Locate the cell with the specified text and output its [x, y] center coordinate. 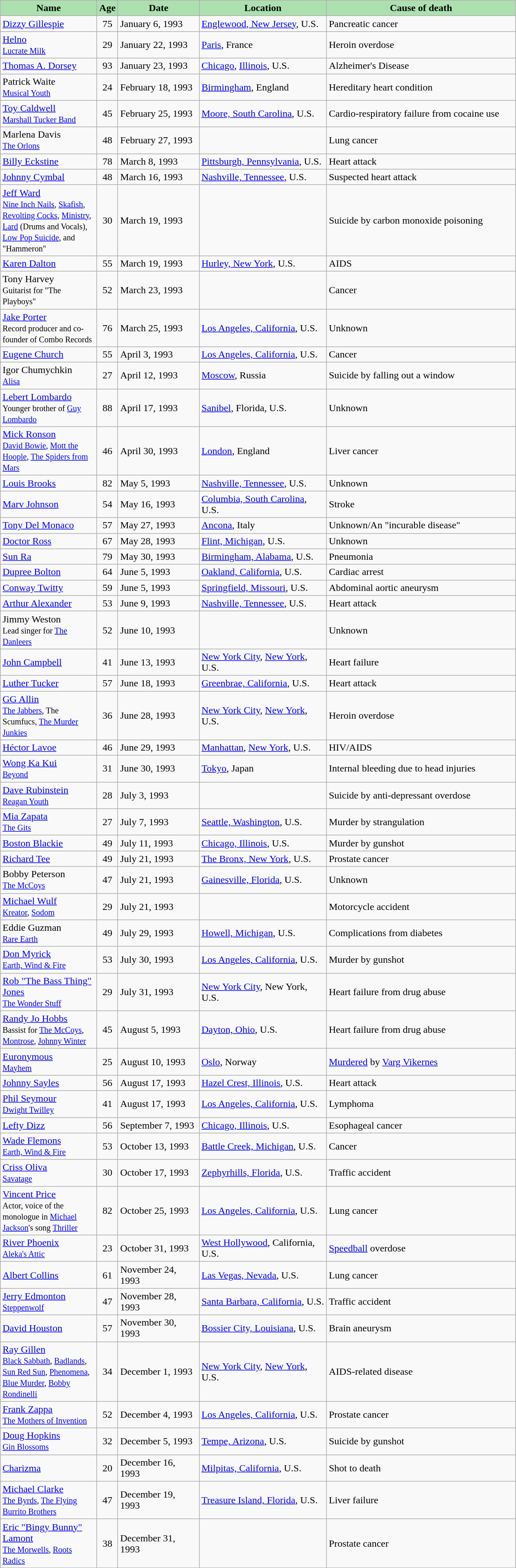
Location [263, 8]
June 18, 1993 [159, 683]
March 25, 1993 [159, 328]
Doug Hopkins Gin Blossoms [49, 1441]
Cardiac arrest [421, 572]
Lebert Lombardo Younger brother of Guy Lombardo [49, 408]
Marlena Davis The Orlons [49, 140]
Sun Ra [49, 557]
Bobby Peterson The McCoys [49, 880]
Dupree Bolton [49, 572]
Conway Twitty [49, 588]
34 [107, 1371]
Springfield, Missouri, U.S. [263, 588]
Shot to death [421, 1468]
Howell, Michigan, U.S. [263, 933]
64 [107, 572]
23 [107, 1248]
January 22, 1993 [159, 45]
March 8, 1993 [159, 161]
May 30, 1993 [159, 557]
July 11, 1993 [159, 843]
John Campbell [49, 662]
93 [107, 66]
Toy Caldwell Marshall Tucker Band [49, 114]
Seattle, Washington, U.S. [263, 822]
Dizzy Gillespie [49, 24]
Tempe, Arizona, U.S. [263, 1441]
March 16, 1993 [159, 177]
Tony Del Monaco [49, 525]
Vincent Price Actor, voice of the monologue in Michael Jackson's song Thriller [49, 1211]
Battle Creek, Michigan, U.S. [263, 1147]
February 27, 1993 [159, 140]
Murdered by Varg Vikernes [421, 1061]
June 29, 1993 [159, 748]
September 7, 1993 [159, 1125]
Jake Porter Record producer and co-founder of Combo Records [49, 328]
Alzheimer's Disease [421, 66]
24 [107, 87]
Marv Johnson [49, 505]
Wong Ka Kui Beyond [49, 769]
Gainesville, Florida, U.S. [263, 880]
December 19, 1993 [159, 1500]
Heart failure [421, 662]
79 [107, 557]
Esophageal cancer [421, 1125]
28 [107, 795]
July 31, 1993 [159, 992]
April 17, 1993 [159, 408]
Milpitas, California, U.S. [263, 1468]
October 17, 1993 [159, 1173]
August 5, 1993 [159, 1029]
London, England [263, 451]
Moscow, Russia [263, 376]
Treasure Island, Florida, U.S. [263, 1500]
38 [107, 1543]
Brain aneurysm [421, 1328]
Liver cancer [421, 451]
Santa Barbara, California, U.S. [263, 1301]
GG Allin The Jabbers, The Scumfucs, The Murder Junkies [49, 716]
Billy Eckstine [49, 161]
Rob "The Bass Thing" Jones The Wonder Stuff [49, 992]
Complications from diabetes [421, 933]
July 3, 1993 [159, 795]
West Hollywood, California, U.S. [263, 1248]
Bossier City, Louisiana, U.S. [263, 1328]
River Phoenix Aleka's Attic [49, 1248]
December 4, 1993 [159, 1414]
June 30, 1993 [159, 769]
HIV/AIDS [421, 748]
Suicide by falling out a window [421, 376]
Suicide by carbon monoxide poisoning [421, 220]
April 30, 1993 [159, 451]
76 [107, 328]
Frank Zappa The Mothers of Invention [49, 1414]
February 18, 1993 [159, 87]
Suicide by anti-depressant overdose [421, 795]
Patrick Waite Musical Youth [49, 87]
March 23, 1993 [159, 290]
Liver failure [421, 1500]
Albert Collins [49, 1275]
Don Myrick Earth, Wind & Fire [49, 960]
April 3, 1993 [159, 355]
Karen Dalton [49, 263]
Charizma [49, 1468]
Randy Jo Hobbs Bassist for The McCoys, Montrose, Johnny Winter [49, 1029]
David Houston [49, 1328]
Ancona, Italy [263, 525]
January 6, 1993 [159, 24]
Stroke [421, 505]
20 [107, 1468]
78 [107, 161]
AIDS-related disease [421, 1371]
Pneumonia [421, 557]
61 [107, 1275]
Pittsburgh, Pennsylvania, U.S. [263, 161]
Louis Brooks [49, 483]
December 5, 1993 [159, 1441]
April 12, 1993 [159, 376]
Jerry Edmonton Steppenwolf [49, 1301]
May 16, 1993 [159, 505]
Igor Chumychkin Alisa [49, 376]
July 29, 1993 [159, 933]
December 16, 1993 [159, 1468]
May 28, 1993 [159, 541]
Internal bleeding due to head injuries [421, 769]
June 9, 1993 [159, 603]
Michael Clarke The Byrds, The Flying Burrito Brothers [49, 1500]
Oslo, Norway [263, 1061]
Englewood, New Jersey, U.S. [263, 24]
November 28, 1993 [159, 1301]
Tony Harvey Guitarist for "The Playboys" [49, 290]
Thomas A. Dorsey [49, 66]
Eugene Church [49, 355]
Manhattan, New York, U.S. [263, 748]
Luther Tucker [49, 683]
January 23, 1993 [159, 66]
Las Vegas, Nevada, U.S. [263, 1275]
67 [107, 541]
Richard Tee [49, 859]
Tokyo, Japan [263, 769]
October 25, 1993 [159, 1211]
Hazel Crest, Illinois, U.S. [263, 1083]
Sanibel, Florida, U.S. [263, 408]
Dave Rubinstein Reagan Youth [49, 795]
75 [107, 24]
Lefty Dizz [49, 1125]
Zephyrhills, Florida, U.S. [263, 1173]
June 10, 1993 [159, 630]
Mia Zapata The Gits [49, 822]
25 [107, 1061]
Eddie Guzman Rare Earth [49, 933]
Unknown/An "incurable disease" [421, 525]
36 [107, 716]
Abdominal aortic aneurysm [421, 588]
Michael Wulf Kreator, Sodom [49, 907]
Jimmy Weston Lead singer for The Danleers [49, 630]
Moore, South Carolina, U.S. [263, 114]
AIDS [421, 263]
88 [107, 408]
The Bronx, New York, U.S. [263, 859]
Paris, France [263, 45]
Hereditary heart condition [421, 87]
June 28, 1993 [159, 716]
31 [107, 769]
Criss Oliva Savatage [49, 1173]
Motorcycle accident [421, 907]
Lymphoma [421, 1104]
Murder by strangulation [421, 822]
Héctor Lavoe [49, 748]
Jeff Ward Nine Inch Nails, Skafish, Revolting Cocks, Ministry, Lard (Drums and Vocals), Low Pop Suicide, and "Hammeron" [49, 220]
Pancreatic cancer [421, 24]
Name [49, 8]
July 7, 1993 [159, 822]
Suicide by gunshot [421, 1441]
October 13, 1993 [159, 1147]
Birmingham, Alabama, U.S. [263, 557]
Birmingham, England [263, 87]
Hurley, New York, U.S. [263, 263]
May 27, 1993 [159, 525]
Ray Gillen Black Sabbath, Badlands, Sun Red Sun, Phenomena, Blue Murder, Bobby Rondinelli [49, 1371]
Helno Lucrate Milk [49, 45]
54 [107, 505]
Wade Flemons Earth, Wind & Fire [49, 1147]
November 30, 1993 [159, 1328]
July 30, 1993 [159, 960]
Arthur Alexander [49, 603]
Johnny Sayles [49, 1083]
Speedball overdose [421, 1248]
December 31, 1993 [159, 1543]
Eric "Bingy Bunny" Lamont The Morwells, Roots Radics [49, 1543]
February 25, 1993 [159, 114]
Cardio-respiratory failure from cocaine use [421, 114]
Oakland, California, U.S. [263, 572]
Cause of death [421, 8]
Boston Blackie [49, 843]
Columbia, South Carolina, U.S. [263, 505]
Flint, Michigan, U.S. [263, 541]
Mick Ronson David Bowie, Mott the Hoople, The Spiders from Mars [49, 451]
November 24, 1993 [159, 1275]
Date [159, 8]
Dayton, Ohio, U.S. [263, 1029]
Age [107, 8]
32 [107, 1441]
Greenbrae, California, U.S. [263, 683]
June 13, 1993 [159, 662]
Phil Seymour Dwight Twilley [49, 1104]
Johnny Cymbal [49, 177]
October 31, 1993 [159, 1248]
59 [107, 588]
December 1, 1993 [159, 1371]
August 10, 1993 [159, 1061]
Euronymous Mayhem [49, 1061]
Suspected heart attack [421, 177]
Doctor Ross [49, 541]
May 5, 1993 [159, 483]
